Output the (x, y) coordinate of the center of the cell containing the given text.  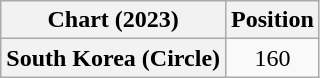
Position (273, 20)
160 (273, 58)
Chart (2023) (114, 20)
South Korea (Circle) (114, 58)
